From the cell containing the given text, extract its center point as [x, y] coordinate. 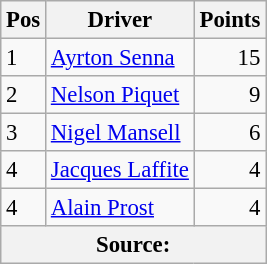
Points [230, 20]
2 [24, 95]
15 [230, 58]
Nigel Mansell [120, 133]
Source: [134, 245]
Driver [120, 20]
6 [230, 133]
Alain Prost [120, 208]
Pos [24, 20]
Jacques Laffite [120, 170]
3 [24, 133]
Ayrton Senna [120, 58]
9 [230, 95]
Nelson Piquet [120, 95]
1 [24, 58]
